Return the (X, Y) coordinate for the center point of the cell that contains the specified text.  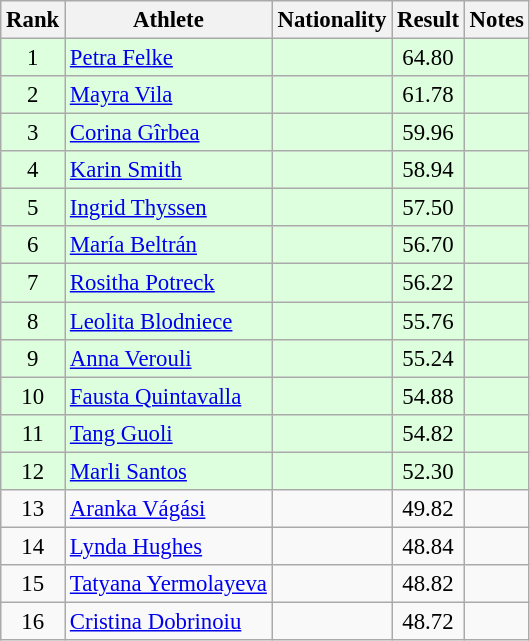
56.22 (428, 283)
3 (33, 133)
Mayra Vila (169, 95)
58.94 (428, 170)
Karin Smith (169, 170)
61.78 (428, 95)
59.96 (428, 133)
Leolita Blodniece (169, 321)
15 (33, 584)
Cristina Dobrinoiu (169, 621)
55.24 (428, 358)
Athlete (169, 20)
María Beltrán (169, 245)
11 (33, 433)
Petra Felke (169, 58)
12 (33, 471)
Tang Guoli (169, 433)
Corina Gîrbea (169, 133)
54.82 (428, 433)
Aranka Vágási (169, 509)
14 (33, 546)
Fausta Quintavalla (169, 396)
48.82 (428, 584)
4 (33, 170)
Anna Verouli (169, 358)
54.88 (428, 396)
64.80 (428, 58)
9 (33, 358)
Marli Santos (169, 471)
13 (33, 509)
56.70 (428, 245)
6 (33, 245)
57.50 (428, 208)
Rank (33, 20)
Lynda Hughes (169, 546)
10 (33, 396)
8 (33, 321)
49.82 (428, 509)
52.30 (428, 471)
Rositha Potreck (169, 283)
Ingrid Thyssen (169, 208)
48.84 (428, 546)
55.76 (428, 321)
7 (33, 283)
16 (33, 621)
1 (33, 58)
Notes (496, 20)
48.72 (428, 621)
5 (33, 208)
Tatyana Yermolayeva (169, 584)
Result (428, 20)
Nationality (332, 20)
2 (33, 95)
